Scan for the cell matching the given text and deliver its (X, Y) coordinate at center. 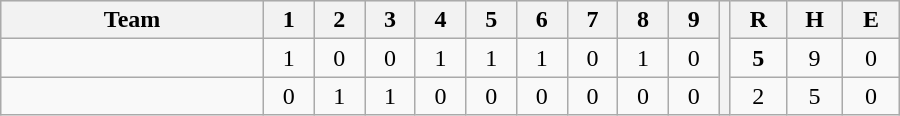
3 (390, 20)
7 (592, 20)
Team (132, 20)
E (872, 20)
8 (644, 20)
H (814, 20)
6 (542, 20)
4 (440, 20)
R (758, 20)
